Detect which cell encompasses the target text, then output its [X, Y] center coordinate. 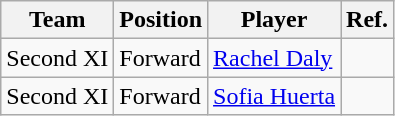
Ref. [368, 20]
Player [274, 20]
Sofia Huerta [274, 96]
Team [58, 20]
Position [161, 20]
Rachel Daly [274, 58]
